Identify which cell holds the provided text, then report its [x, y] central coordinate. 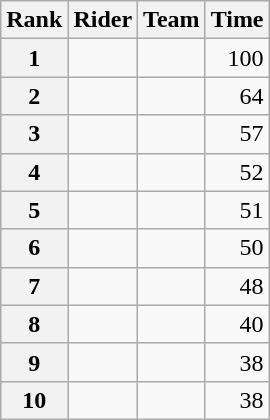
48 [237, 286]
5 [34, 210]
64 [237, 96]
6 [34, 248]
2 [34, 96]
10 [34, 400]
Rider [103, 20]
Time [237, 20]
40 [237, 324]
57 [237, 134]
Team [172, 20]
9 [34, 362]
52 [237, 172]
8 [34, 324]
Rank [34, 20]
4 [34, 172]
51 [237, 210]
3 [34, 134]
50 [237, 248]
1 [34, 58]
7 [34, 286]
100 [237, 58]
